From the cell containing the given text, extract its center point as [x, y] coordinate. 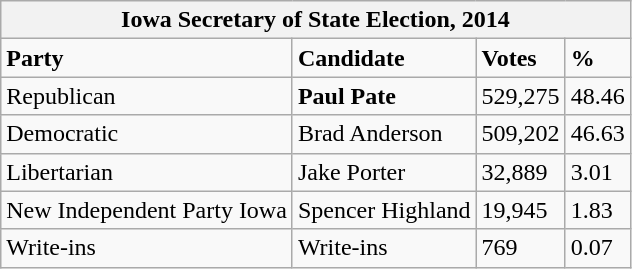
Party [147, 58]
46.63 [598, 134]
Spencer Highland [384, 210]
Republican [147, 96]
19,945 [520, 210]
Paul Pate [384, 96]
48.46 [598, 96]
Candidate [384, 58]
529,275 [520, 96]
Brad Anderson [384, 134]
Iowa Secretary of State Election, 2014 [316, 20]
Democratic [147, 134]
509,202 [520, 134]
Votes [520, 58]
% [598, 58]
Libertarian [147, 172]
0.07 [598, 248]
32,889 [520, 172]
New Independent Party Iowa [147, 210]
769 [520, 248]
3.01 [598, 172]
Jake Porter [384, 172]
1.83 [598, 210]
